Provide the [X, Y] coordinate of the cell's center where the given text is located.  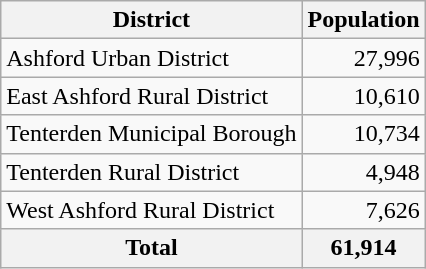
Population [364, 20]
4,948 [364, 172]
10,610 [364, 96]
61,914 [364, 248]
Total [152, 248]
10,734 [364, 134]
District [152, 20]
Ashford Urban District [152, 58]
7,626 [364, 210]
West Ashford Rural District [152, 210]
Tenterden Rural District [152, 172]
East Ashford Rural District [152, 96]
Tenterden Municipal Borough [152, 134]
27,996 [364, 58]
